Pinpoint the cell where the given text exists, returning its (x, y) midpoint coordinate. 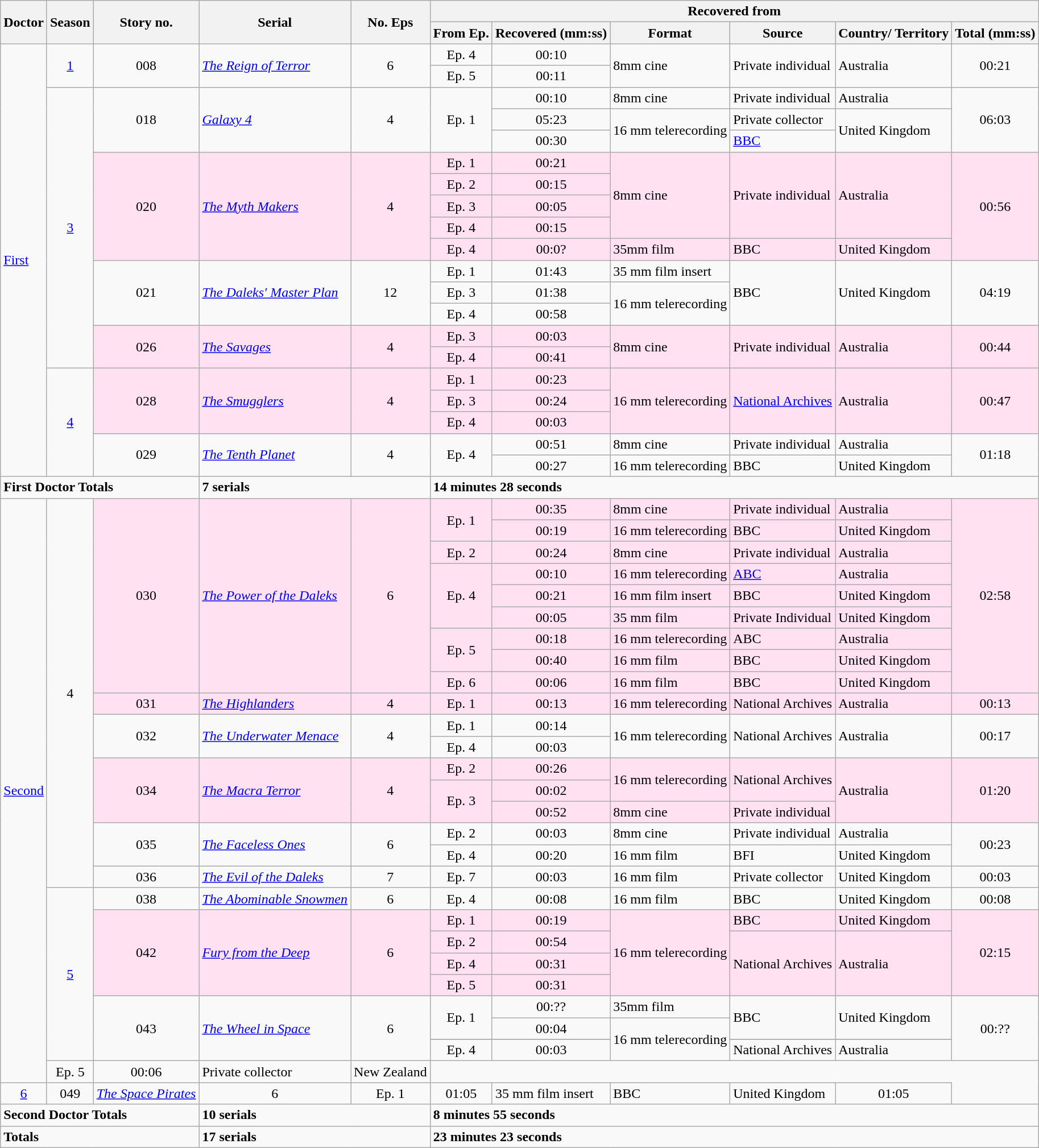
12 (391, 293)
031 (146, 704)
The Abominable Snowmen (275, 898)
00:51 (550, 444)
00:04 (550, 1029)
035 (146, 844)
From Ep. (461, 33)
021 (146, 293)
Serial (275, 22)
00:44 (995, 347)
00:54 (550, 942)
The Macra Terror (275, 790)
7 serials (314, 487)
00:30 (550, 141)
00:56 (995, 206)
00:35 (550, 509)
008 (146, 65)
01:18 (995, 455)
034 (146, 790)
14 minutes 28 seconds (734, 487)
The Underwater Menace (275, 736)
Totals (100, 1137)
Ep. 6 (461, 682)
The Power of the Daleks (275, 596)
049 (70, 1093)
00:14 (550, 726)
01:20 (995, 790)
Country/ Territory (894, 33)
01:38 (550, 293)
00:58 (550, 314)
Story no. (146, 22)
05:23 (550, 119)
00:18 (550, 639)
00:47 (995, 401)
036 (146, 877)
The Myth Makers (275, 206)
First (24, 260)
23 minutes 23 seconds (734, 1137)
00:52 (550, 812)
00:26 (550, 769)
7 (391, 877)
16 mm film insert (670, 595)
032 (146, 736)
8 minutes 55 seconds (734, 1115)
018 (146, 119)
The Wheel in Space (275, 1029)
Total (mm:ss) (995, 33)
020 (146, 206)
The Faceless Ones (275, 844)
043 (146, 1029)
The Highlanders (275, 704)
Recovered (mm:ss) (550, 33)
The Tenth Planet (275, 455)
Second Doctor Totals (100, 1115)
Doctor (24, 22)
Format (670, 33)
029 (146, 455)
The Smugglers (275, 401)
02:58 (995, 596)
00:41 (550, 358)
Fury from the Deep (275, 952)
026 (146, 347)
00:11 (550, 76)
17 serials (314, 1137)
Second (24, 790)
The Space Pirates (146, 1093)
10 serials (314, 1115)
BFI (783, 855)
06:03 (995, 119)
028 (146, 401)
No. Eps (391, 22)
01:43 (550, 271)
Galaxy 4 (275, 119)
5 (70, 974)
Source (783, 33)
04:19 (995, 293)
New Zealand (391, 1072)
35 mm film (670, 617)
038 (146, 898)
00:20 (550, 855)
Season (70, 22)
00:27 (550, 466)
030 (146, 596)
Recovered from (734, 11)
02:15 (995, 952)
The Daleks' Master Plan (275, 293)
3 (70, 227)
The Savages (275, 347)
1 (70, 65)
The Evil of the Daleks (275, 877)
00:40 (550, 661)
042 (146, 952)
The Reign of Terror (275, 65)
00:17 (995, 736)
First Doctor Totals (100, 487)
Ep. 7 (461, 877)
00:02 (550, 790)
Private Individual (783, 617)
00:0? (550, 249)
